Return [X, Y] of the center of cell containing provided text 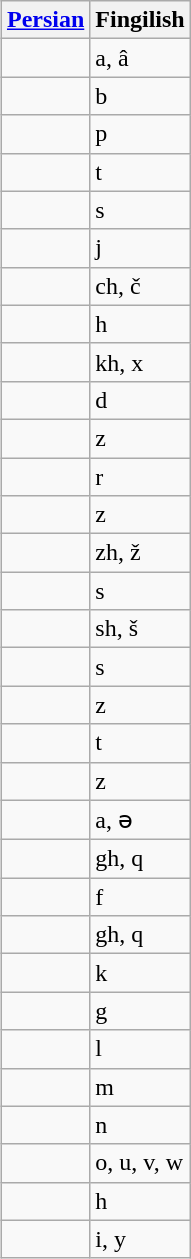
kh, x [140, 362]
ch, č [140, 286]
b [140, 96]
p [140, 134]
i, y [140, 1239]
k [140, 973]
l [140, 1049]
d [140, 400]
m [140, 1087]
j [140, 248]
a, ə [140, 820]
f [140, 897]
o, u, v, w [140, 1163]
r [140, 477]
Persian [45, 20]
sh, š [140, 629]
n [140, 1125]
zh, ž [140, 553]
a, â [140, 58]
Fingilish [140, 20]
g [140, 1011]
